Output the (X, Y) coordinate of the center of the cell containing the given text.  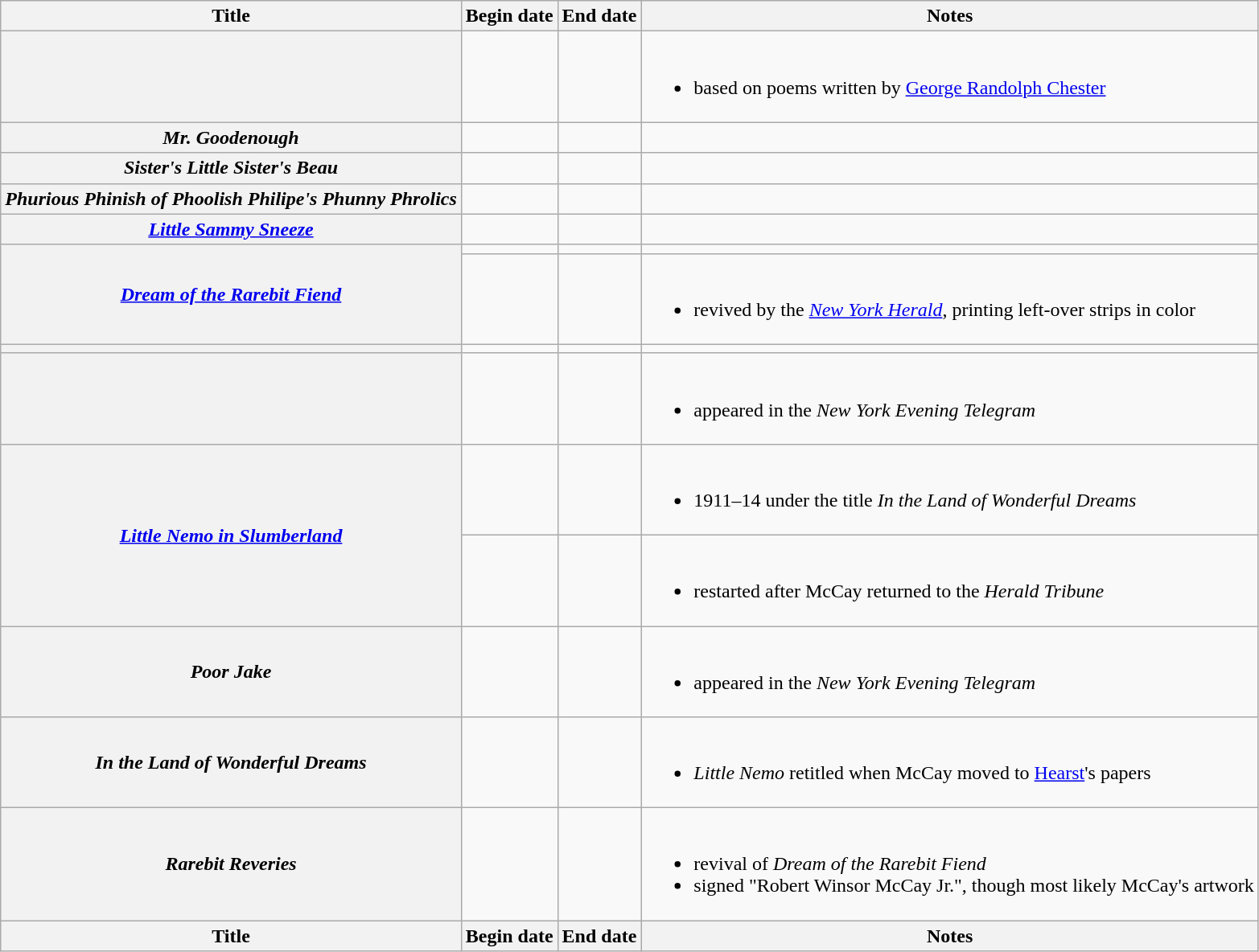
Rarebit Reveries (232, 864)
In the Land of Wonderful Dreams (232, 762)
Little Sammy Sneeze (232, 229)
Mr. Goodenough (232, 137)
based on poems written by George Randolph Chester (950, 77)
revival of Dream of the Rarebit Fiendsigned "Robert Winsor McCay Jr.", though most likely McCay's artwork (950, 864)
Poor Jake (232, 671)
revived by the New York Herald, printing left-over strips in color (950, 299)
1911–14 under the title In the Land of Wonderful Dreams (950, 489)
Little Nemo retitled when McCay moved to Hearst's papers (950, 762)
Dream of the Rarebit Fiend (232, 294)
Little Nemo in Slumberland (232, 535)
Phurious Phinish of Phoolish Philipe's Phunny Phrolics (232, 199)
restarted after McCay returned to the Herald Tribune (950, 581)
Sister's Little Sister's Beau (232, 168)
